Find where the given text appears and provide that cell's center as (X, Y) coordinate. 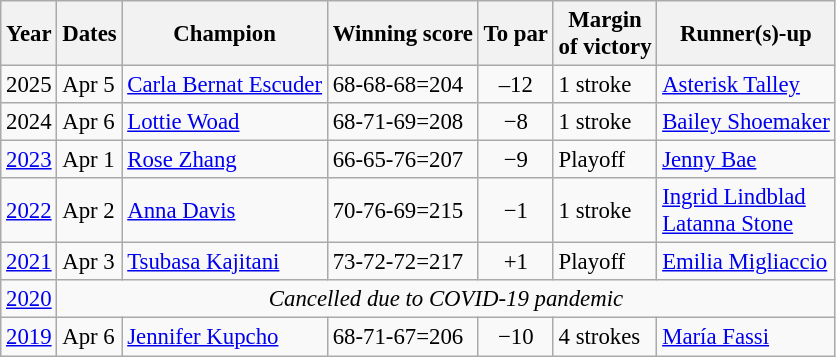
−1 (516, 210)
María Fassi (746, 337)
Apr 5 (90, 85)
Jenny Bae (746, 160)
2020 (29, 299)
Ingrid Lindblad Latanna Stone (746, 210)
4 strokes (605, 337)
−8 (516, 122)
Carla Bernat Escuder (224, 85)
2021 (29, 262)
Runner(s)-up (746, 34)
Apr 3 (90, 262)
70-76-69=215 (402, 210)
Apr 2 (90, 210)
Anna Davis (224, 210)
Cancelled due to COVID-19 pandemic (446, 299)
Rose Zhang (224, 160)
Year (29, 34)
Winning score (402, 34)
Marginof victory (605, 34)
−9 (516, 160)
68-71-69=208 (402, 122)
Jennifer Kupcho (224, 337)
–12 (516, 85)
68-71-67=206 (402, 337)
2024 (29, 122)
2025 (29, 85)
2019 (29, 337)
2023 (29, 160)
Emilia Migliaccio (746, 262)
Apr 1 (90, 160)
Asterisk Talley (746, 85)
+1 (516, 262)
Tsubasa Kajitani (224, 262)
Lottie Woad (224, 122)
Champion (224, 34)
68-68-68=204 (402, 85)
Bailey Shoemaker (746, 122)
Dates (90, 34)
−10 (516, 337)
2022 (29, 210)
73-72-72=217 (402, 262)
To par (516, 34)
66-65-76=207 (402, 160)
